Return the [X, Y] coordinate for the center point of the cell that contains the specified text.  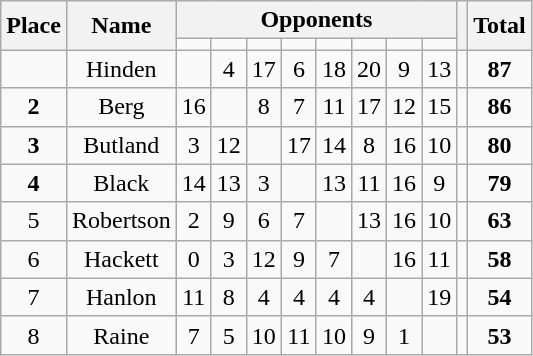
20 [368, 69]
Hinden [121, 69]
1 [404, 335]
Butland [121, 145]
87 [500, 69]
Black [121, 183]
Raine [121, 335]
54 [500, 297]
Berg [121, 107]
18 [334, 69]
15 [440, 107]
Hackett [121, 259]
Robertson [121, 221]
Total [500, 26]
58 [500, 259]
80 [500, 145]
79 [500, 183]
0 [194, 259]
53 [500, 335]
Place [34, 26]
86 [500, 107]
19 [440, 297]
Name [121, 26]
Opponents [316, 20]
63 [500, 221]
Hanlon [121, 297]
